Detect which cell encompasses the target text, then output its [x, y] center coordinate. 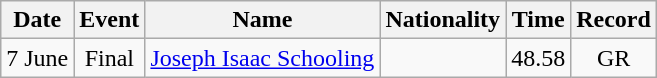
Nationality [443, 20]
Name [262, 20]
Time [538, 20]
GR [614, 58]
Joseph Isaac Schooling [262, 58]
7 June [38, 58]
Event [110, 20]
Record [614, 20]
Date [38, 20]
48.58 [538, 58]
Final [110, 58]
